Pinpoint the cell where the given text exists, returning its [x, y] midpoint coordinate. 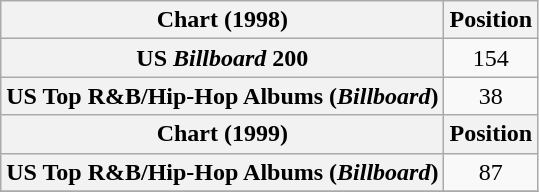
87 [491, 172]
38 [491, 96]
US Billboard 200 [222, 58]
Chart (1998) [222, 20]
Chart (1999) [222, 134]
154 [491, 58]
